Locate the cell with the specified text and output its (x, y) center coordinate. 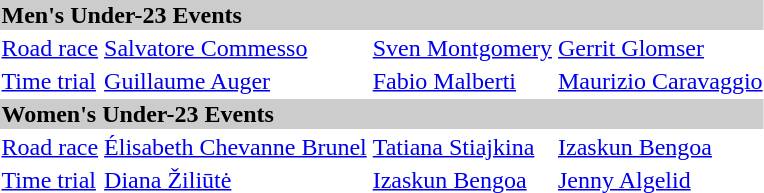
Women's Under-23 Events (382, 114)
Time trial (50, 81)
Guillaume Auger (236, 81)
Tatiana Stiajkina (462, 147)
Fabio Malberti (462, 81)
Sven Montgomery (462, 48)
Men's Under-23 Events (382, 15)
Salvatore Commesso (236, 48)
Élisabeth Chevanne Brunel (236, 147)
